Find where the given text appears and provide that cell's center as [X, Y] coordinate. 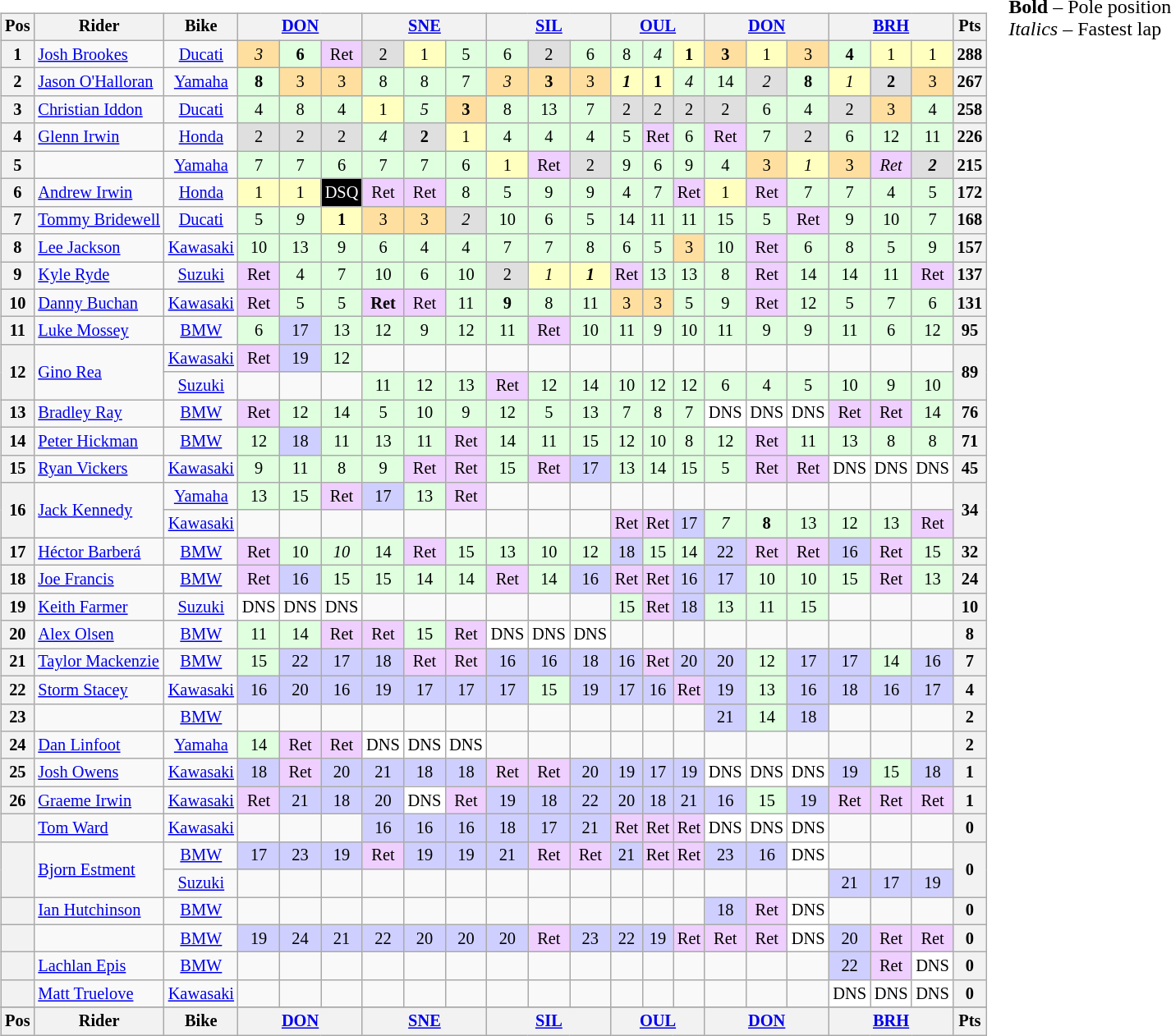
Josh Brookes [99, 54]
Lee Jackson [99, 248]
Bjorn Estment [99, 869]
Alex Olsen [99, 635]
Storm Stacey [99, 690]
Josh Owens [99, 772]
71 [970, 441]
Christian Iddon [99, 110]
131 [970, 303]
Joe Francis [99, 580]
172 [970, 193]
Jason O'Halloran [99, 82]
215 [970, 165]
Danny Buchan [99, 303]
Dan Linfoot [99, 745]
Kyle Ryde [99, 276]
Luke Mossey [99, 331]
Tom Ward [99, 828]
288 [970, 54]
DSQ [342, 193]
89 [970, 373]
Bradley Ray [99, 414]
Matt Truelove [99, 994]
Taylor Mackenzie [99, 662]
25 [17, 772]
Jack Kennedy [99, 511]
Ryan Vickers [99, 469]
168 [970, 220]
Keith Farmer [99, 607]
76 [970, 414]
157 [970, 248]
Ian Hutchinson [99, 911]
Tommy Bridewell [99, 220]
34 [970, 511]
Glenn Irwin [99, 137]
Héctor Barberá [99, 552]
95 [970, 331]
137 [970, 276]
Graeme Irwin [99, 800]
26 [17, 800]
258 [970, 110]
45 [970, 469]
Lachlan Epis [99, 966]
Peter Hickman [99, 441]
226 [970, 137]
267 [970, 82]
Andrew Irwin [99, 193]
32 [970, 552]
Gino Rea [99, 373]
